From the cell containing the given text, extract its center point as [X, Y] coordinate. 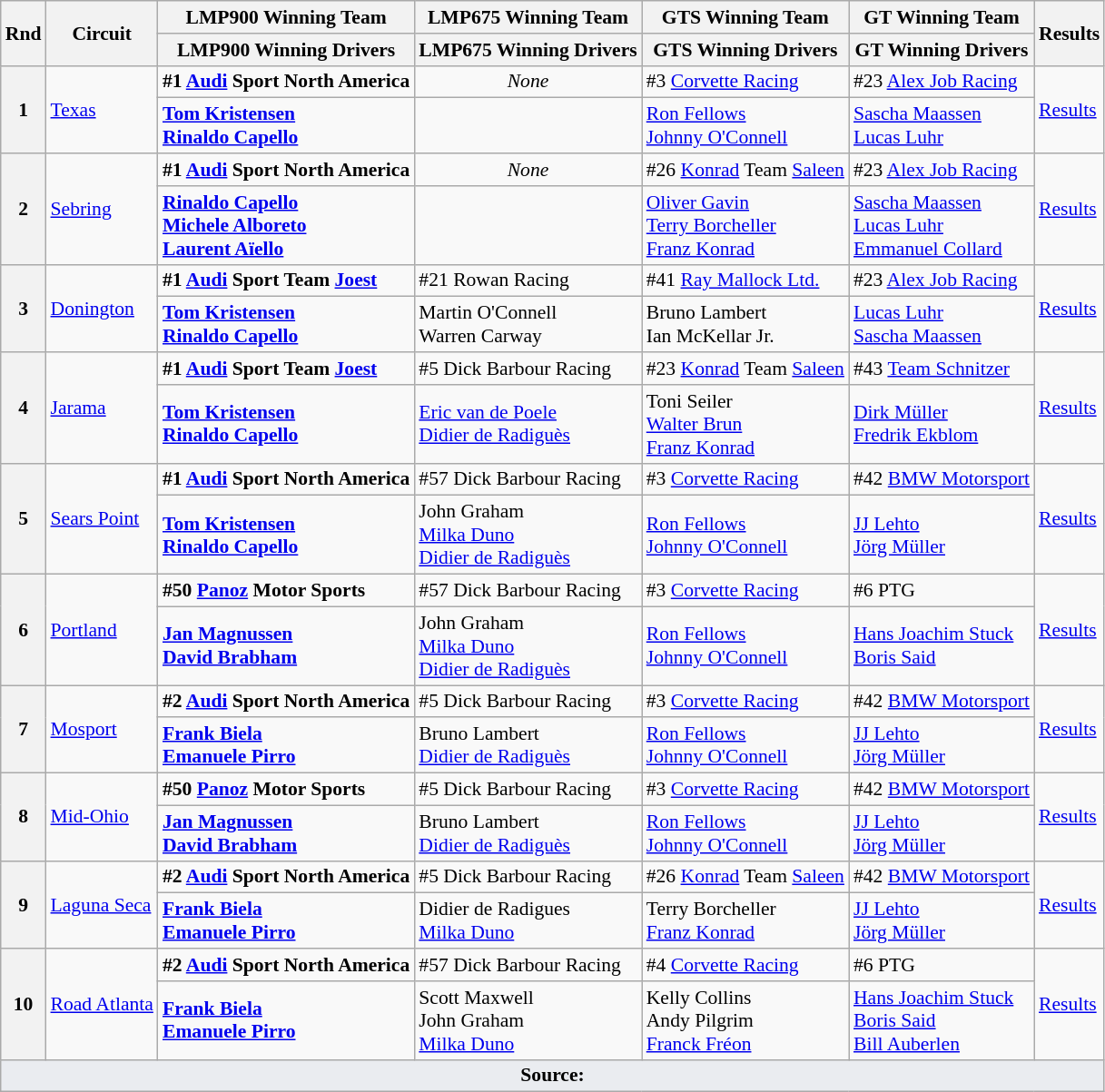
Eric van de Poele Didier de Radiguès [528, 425]
GTS Winning Drivers [745, 50]
Source: [553, 1076]
10 [24, 1004]
Hans Joachim Stuck Boris Said Bill Auberlen [942, 1020]
GT Winning Drivers [942, 50]
Bruno Lambert Ian McKellar Jr. [745, 325]
Sears Point [102, 518]
Jarama [102, 408]
LMP900 Winning Team [286, 17]
Oliver Gavin Terry Borcheller Franz Konrad [745, 225]
#23 Konrad Team Saleen [745, 369]
Road Atlanta [102, 1004]
8 [24, 817]
7 [24, 730]
Martin O'Connell Warren Carway [528, 325]
Terry Borcheller Franz Konrad [745, 920]
1 [24, 109]
Circuit [102, 33]
Mosport [102, 730]
Kelly Collins Andy Pilgrim Franck Fréon [745, 1020]
LMP675 Winning Drivers [528, 50]
LMP675 Winning Team [528, 17]
Rinaldo Capello Michele Alboreto Laurent Aïello [286, 225]
Mid-Ohio [102, 817]
#4 Corvette Racing [745, 965]
Dirk Müller Fredrik Ekblom [942, 425]
Sascha Maassen Lucas Luhr Emmanuel Collard [942, 225]
Rnd [24, 33]
6 [24, 630]
Toni Seiler Walter Brun Franz Konrad [745, 425]
Sebring [102, 209]
#43 Team Schnitzer [942, 369]
2 [24, 209]
#21 Rowan Racing [528, 280]
Didier de Radigues Milka Duno [528, 920]
Texas [102, 109]
GT Winning Team [942, 17]
Hans Joachim Stuck Boris Said [942, 646]
5 [24, 518]
Sascha Maassen Lucas Luhr [942, 125]
#41 Ray Mallock Ltd. [745, 280]
4 [24, 408]
9 [24, 904]
3 [24, 309]
GTS Winning Team [745, 17]
Lucas Luhr Sascha Maassen [942, 325]
Donington [102, 309]
Portland [102, 630]
Laguna Seca [102, 904]
LMP900 Winning Drivers [286, 50]
Scott Maxwell John Graham Milka Duno [528, 1020]
